From the cell containing the given text, extract its center point as (x, y) coordinate. 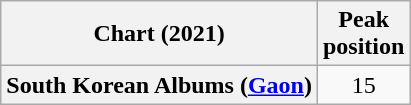
South Korean Albums (Gaon) (160, 85)
15 (363, 85)
Peakposition (363, 34)
Chart (2021) (160, 34)
